Provide the (x, y) coordinate of the cell's center where the given text is located.  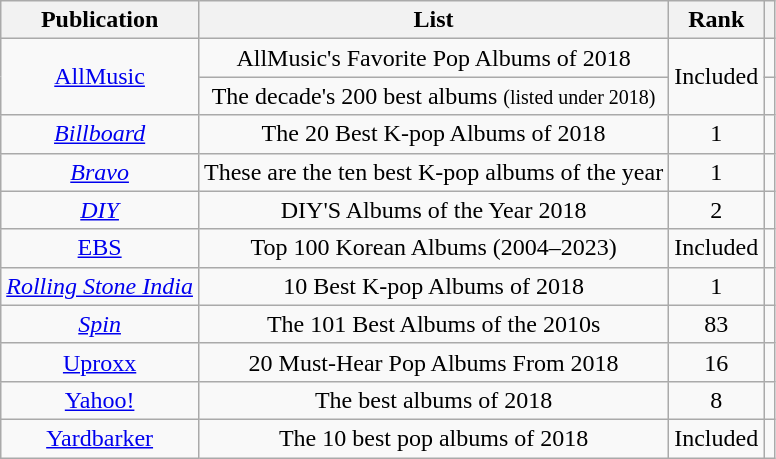
Publication (100, 20)
Spin (100, 324)
2 (716, 210)
Yahoo! (100, 400)
EBS (100, 248)
16 (716, 362)
Uproxx (100, 362)
Bravo (100, 172)
The decade's 200 best albums (listed under 2018) (433, 96)
The 101 Best Albums of the 2010s (433, 324)
The 10 best pop albums of 2018 (433, 438)
AllMusic (100, 77)
Billboard (100, 134)
List (433, 20)
20 Must-Hear Pop Albums From 2018 (433, 362)
DIY (100, 210)
Rank (716, 20)
Yardbarker (100, 438)
Rolling Stone India (100, 286)
10 Best K-pop Albums of 2018 (433, 286)
83 (716, 324)
The 20 Best K-pop Albums of 2018 (433, 134)
AllMusic's Favorite Pop Albums of 2018 (433, 58)
DIY'S Albums of the Year 2018 (433, 210)
These are the ten best K-pop albums of the year (433, 172)
8 (716, 400)
Top 100 Korean Albums (2004–2023) (433, 248)
The best albums of 2018 (433, 400)
